Capture the cell that displays the provided text and extract its (x, y) central coordinate. 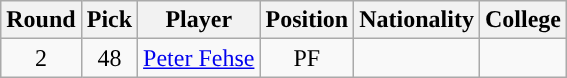
Pick (109, 20)
College (522, 20)
Nationality (417, 20)
48 (109, 58)
2 (41, 58)
Position (307, 20)
PF (307, 58)
Player (199, 20)
Peter Fehse (199, 58)
Round (41, 20)
